For the text-containing cell, return its midpoint in [x, y] coordinate format. 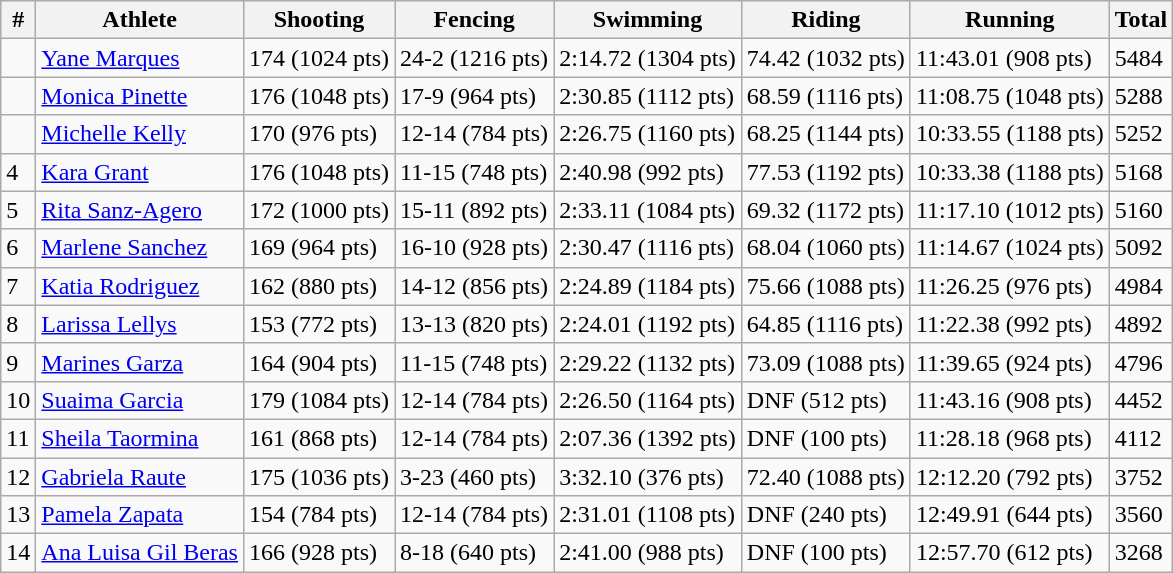
169 (964 pts) [318, 248]
2:30.47 (1116 pts) [648, 248]
7 [18, 286]
170 (976 pts) [318, 134]
10:33.55 (1188 pts) [1010, 134]
172 (1000 pts) [318, 210]
Gabriela Raute [140, 477]
12:57.70 (612 pts) [1010, 553]
68.25 (1144 pts) [826, 134]
Sheila Taormina [140, 438]
11:22.38 (992 pts) [1010, 324]
174 (1024 pts) [318, 58]
8-18 (640 pts) [474, 553]
3:32.10 (376 pts) [648, 477]
74.42 (1032 pts) [826, 58]
10 [18, 400]
Kara Grant [140, 172]
73.09 (1088 pts) [826, 362]
Yane Marques [140, 58]
5252 [1141, 134]
10:33.38 (1188 pts) [1010, 172]
11:28.18 (968 pts) [1010, 438]
175 (1036 pts) [318, 477]
Marlene Sanchez [140, 248]
11:08.75 (1048 pts) [1010, 96]
24-2 (1216 pts) [474, 58]
Katia Rodriguez [140, 286]
11 [18, 438]
Monica Pinette [140, 96]
# [18, 20]
Swimming [648, 20]
4984 [1141, 286]
69.32 (1172 pts) [826, 210]
2:40.98 (992 pts) [648, 172]
166 (928 pts) [318, 553]
4796 [1141, 362]
5484 [1141, 58]
Athlete [140, 20]
Riding [826, 20]
154 (784 pts) [318, 515]
11:39.65 (924 pts) [1010, 362]
9 [18, 362]
6 [18, 248]
12:12.20 (792 pts) [1010, 477]
Total [1141, 20]
4892 [1141, 324]
DNF (240 pts) [826, 515]
Suaima Garcia [140, 400]
75.66 (1088 pts) [826, 286]
14-12 (856 pts) [474, 286]
11:17.10 (1012 pts) [1010, 210]
16-10 (928 pts) [474, 248]
8 [18, 324]
2:31.01 (1108 pts) [648, 515]
2:07.36 (1392 pts) [648, 438]
11:43.01 (908 pts) [1010, 58]
5092 [1141, 248]
12 [18, 477]
3752 [1141, 477]
Shooting [318, 20]
Marines Garza [140, 362]
2:41.00 (988 pts) [648, 553]
4112 [1141, 438]
Running [1010, 20]
2:29.22 (1132 pts) [648, 362]
179 (1084 pts) [318, 400]
13-13 (820 pts) [474, 324]
14 [18, 553]
2:30.85 (1112 pts) [648, 96]
5160 [1141, 210]
11:26.25 (976 pts) [1010, 286]
13 [18, 515]
17-9 (964 pts) [474, 96]
3268 [1141, 553]
Ana Luisa Gil Beras [140, 553]
15-11 (892 pts) [474, 210]
Rita Sanz-Agero [140, 210]
64.85 (1116 pts) [826, 324]
2:24.01 (1192 pts) [648, 324]
5168 [1141, 172]
11:43.16 (908 pts) [1010, 400]
3560 [1141, 515]
2:26.50 (1164 pts) [648, 400]
164 (904 pts) [318, 362]
2:33.11 (1084 pts) [648, 210]
162 (880 pts) [318, 286]
5288 [1141, 96]
2:24.89 (1184 pts) [648, 286]
5 [18, 210]
11:14.67 (1024 pts) [1010, 248]
DNF (512 pts) [826, 400]
Pamela Zapata [140, 515]
Michelle Kelly [140, 134]
2:26.75 (1160 pts) [648, 134]
72.40 (1088 pts) [826, 477]
77.53 (1192 pts) [826, 172]
12:49.91 (644 pts) [1010, 515]
68.59 (1116 pts) [826, 96]
68.04 (1060 pts) [826, 248]
4452 [1141, 400]
161 (868 pts) [318, 438]
2:14.72 (1304 pts) [648, 58]
4 [18, 172]
Fencing [474, 20]
3-23 (460 pts) [474, 477]
Larissa Lellys [140, 324]
153 (772 pts) [318, 324]
